From the cell containing the given text, extract its center point as [X, Y] coordinate. 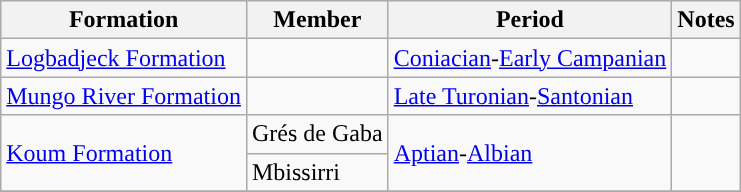
Notes [706, 20]
Logbadjeck Formation [124, 58]
Coniacian-Early Campanian [530, 58]
Grés de Gaba [317, 134]
Period [530, 20]
Aptian-Albian [530, 153]
Mungo River Formation [124, 96]
Member [317, 20]
Koum Formation [124, 153]
Formation [124, 20]
Mbissirri [317, 172]
Late Turonian-Santonian [530, 96]
